Locate the cell with the specified text and output its [x, y] center coordinate. 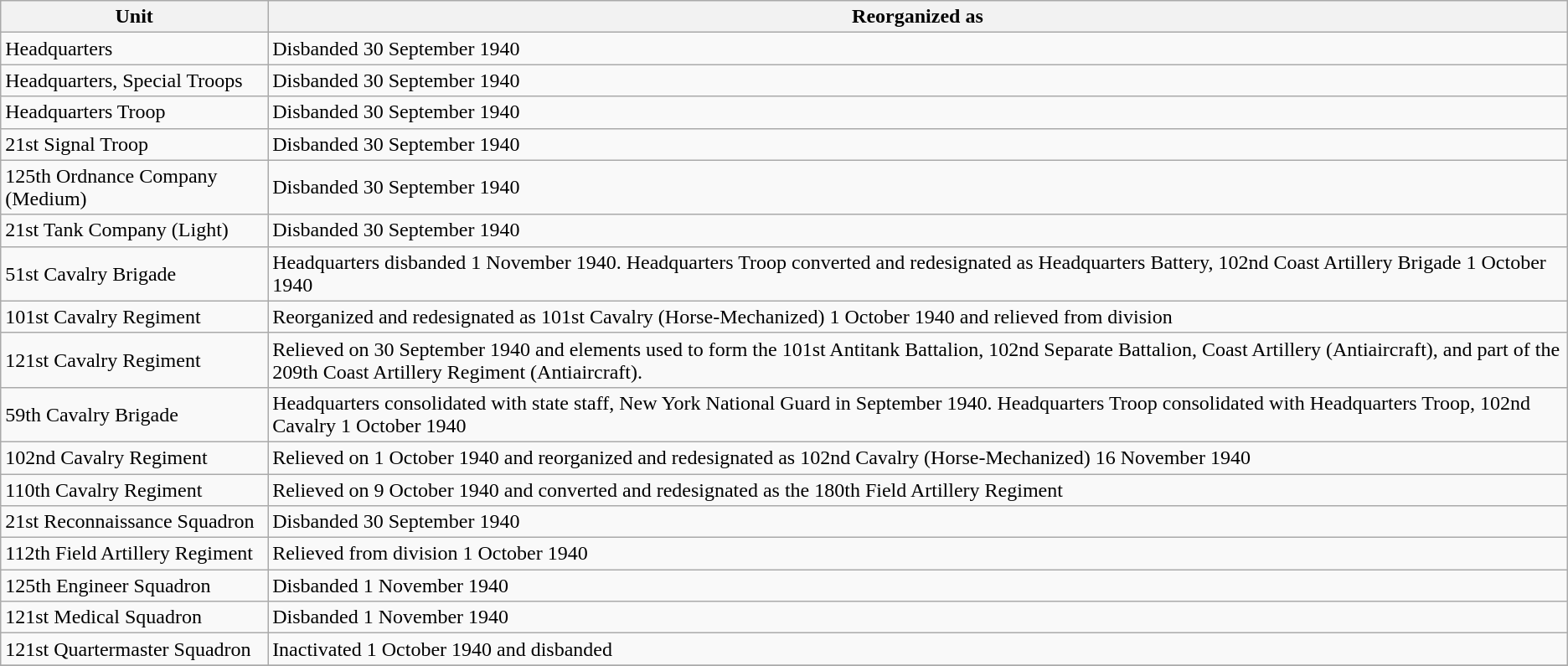
Relieved on 9 October 1940 and converted and redesignated as the 180th Field Artillery Regiment [918, 490]
Headquarters [134, 49]
Reorganized and redesignated as 101st Cavalry (Horse-Mechanized) 1 October 1940 and relieved from division [918, 317]
51st Cavalry Brigade [134, 273]
59th Cavalry Brigade [134, 414]
Relieved from division 1 October 1940 [918, 554]
Reorganized as [918, 17]
101st Cavalry Regiment [134, 317]
Headquarters, Special Troops [134, 80]
21st Signal Troop [134, 144]
112th Field Artillery Regiment [134, 554]
125th Ordnance Company (Medium) [134, 188]
21st Reconnaissance Squadron [134, 522]
Relieved on 1 October 1940 and reorganized and redesignated as 102nd Cavalry (Horse-Mechanized) 16 November 1940 [918, 457]
121st Medical Squadron [134, 617]
125th Engineer Squadron [134, 586]
Inactivated 1 October 1940 and disbanded [918, 649]
121st Quartermaster Squadron [134, 649]
110th Cavalry Regiment [134, 490]
Unit [134, 17]
121st Cavalry Regiment [134, 360]
Headquarters Troop [134, 112]
102nd Cavalry Regiment [134, 457]
21st Tank Company (Light) [134, 230]
